For the text-containing cell, return its midpoint in [X, Y] coordinate format. 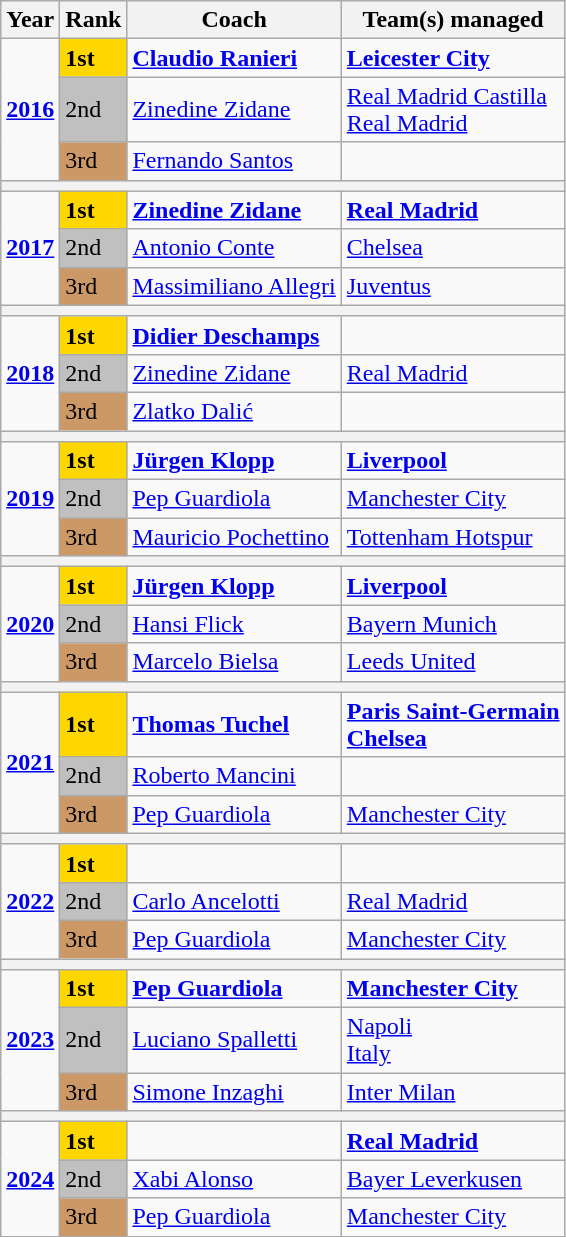
2023 [30, 1040]
Tottenham Hotspur [453, 537]
Coach [234, 20]
Zlatko Dalić [234, 411]
Claudio Ranieri [234, 58]
Paris Saint-Germain Chelsea [453, 724]
Marcelo Bielsa [234, 662]
Team(s) managed [453, 20]
Hansi Flick [234, 624]
2024 [30, 1179]
Inter Milan [453, 1092]
Real Madrid Castilla Real Madrid [453, 110]
Luciano Spalletti [234, 1040]
Massimiliano Allegri [234, 286]
2019 [30, 499]
2021 [30, 762]
Bayer Leverkusen [453, 1179]
Carlo Ancelotti [234, 901]
Thomas Tuchel [234, 724]
2018 [30, 373]
Mauricio Pochettino [234, 537]
Simone Inzaghi [234, 1092]
Bayern Munich [453, 624]
Antonio Conte [234, 248]
Chelsea [453, 248]
2020 [30, 624]
Fernando Santos [234, 161]
Roberto Mancini [234, 776]
2016 [30, 110]
Year [30, 20]
Leicester City [453, 58]
Didier Deschamps [234, 335]
Xabi Alonso [234, 1179]
2017 [30, 248]
2022 [30, 901]
Leeds United [453, 662]
Napoli Italy [453, 1040]
Rank [94, 20]
Juventus [453, 286]
